Find where the given text appears and provide that cell's center as [x, y] coordinate. 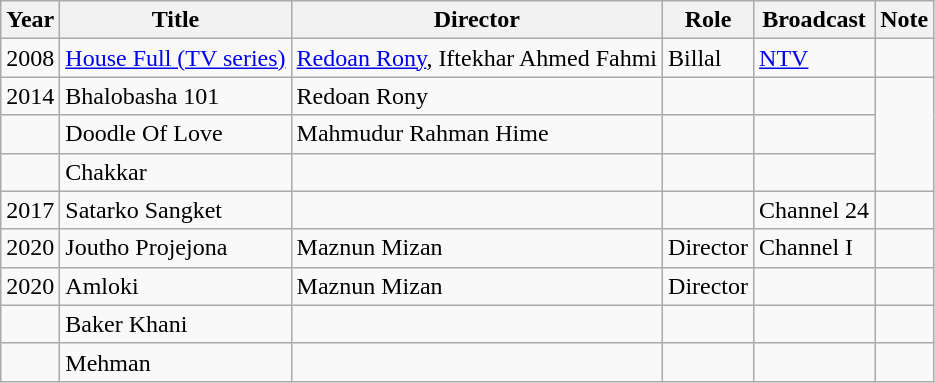
Baker Khani [176, 324]
Channel 24 [814, 210]
Joutho Projejona [176, 248]
Billal [708, 58]
Title [176, 20]
Amloki [176, 286]
Redoan Rony [476, 96]
Satarko Sangket [176, 210]
Note [904, 20]
2008 [30, 58]
House Full (TV series) [176, 58]
Role [708, 20]
Chakkar [176, 172]
Doodle Of Love [176, 134]
2014 [30, 96]
Channel I [814, 248]
Redoan Rony, Iftekhar Ahmed Fahmi [476, 58]
Mahmudur Rahman Hime [476, 134]
2017 [30, 210]
NTV [814, 58]
Bhalobasha 101 [176, 96]
Broadcast [814, 20]
Year [30, 20]
Mehman [176, 362]
